Determine the (X, Y) coordinate at the center of the cell enclosing the given text.  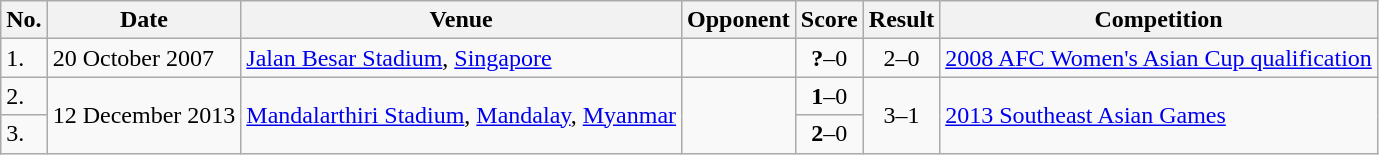
1. (24, 58)
20 October 2007 (144, 58)
Opponent (739, 20)
Jalan Besar Stadium, Singapore (462, 58)
3. (24, 134)
1–0 (829, 96)
Venue (462, 20)
2. (24, 96)
No. (24, 20)
3–1 (901, 115)
?–0 (829, 58)
2008 AFC Women's Asian Cup qualification (1159, 58)
2013 Southeast Asian Games (1159, 115)
Competition (1159, 20)
Result (901, 20)
12 December 2013 (144, 115)
Score (829, 20)
Mandalarthiri Stadium, Mandalay, Myanmar (462, 115)
Date (144, 20)
